Provide the (X, Y) coordinate of the cell's center where the given text is located.  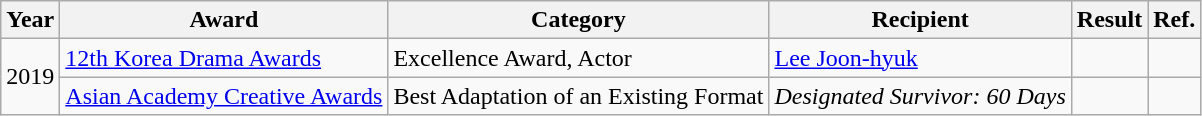
Category (578, 20)
Asian Academy Creative Awards (224, 96)
Result (1109, 20)
Lee Joon-hyuk (920, 58)
Excellence Award, Actor (578, 58)
12th Korea Drama Awards (224, 58)
Recipient (920, 20)
Best Adaptation of an Existing Format (578, 96)
Year (30, 20)
2019 (30, 77)
Ref. (1174, 20)
Award (224, 20)
Designated Survivor: 60 Days (920, 96)
